Provide the (x, y) coordinate of the cell's center where the given text is located.  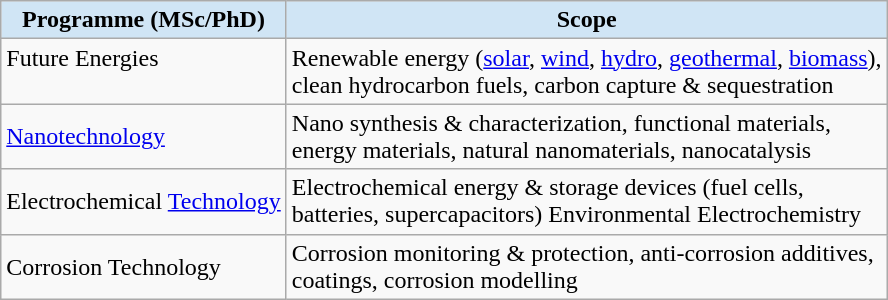
Corrosion monitoring & protection, anti-corrosion additives, coatings, corrosion modelling (586, 266)
Future Energies (144, 72)
Renewable energy (solar, wind, hydro, geothermal, biomass), clean hydrocarbon fuels, carbon capture & sequestration (586, 72)
Scope (586, 20)
Electrochemical energy & storage devices (fuel cells, batteries, supercapacitors) Environmental Electrochemistry (586, 202)
Electrochemical Technology (144, 202)
Programme (MSc/PhD) (144, 20)
Nanotechnology (144, 136)
Nano synthesis & characterization, functional materials, energy materials, natural nanomaterials, nanocatalysis (586, 136)
Corrosion Technology (144, 266)
